Scan for the cell matching the given text and deliver its [x, y] coordinate at center. 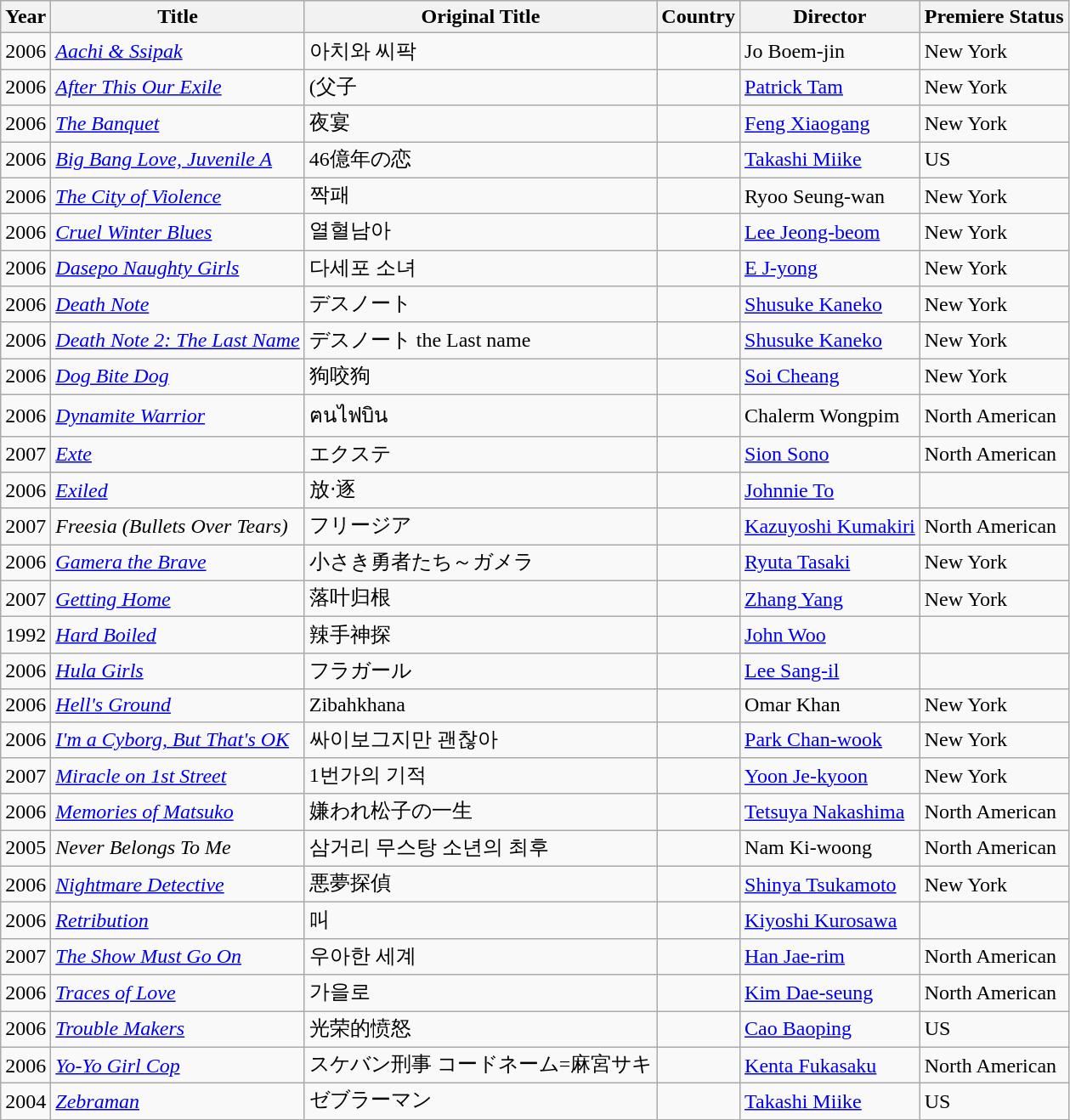
悪夢探偵 [481, 884]
Miracle on 1st Street [178, 777]
Cao Baoping [830, 1030]
Dog Bite Dog [178, 377]
Jo Boem-jin [830, 51]
Yoon Je-kyoon [830, 777]
光荣的愤怒 [481, 1030]
Dynamite Warrior [178, 415]
フリージア [481, 527]
Never Belongs To Me [178, 848]
2005 [25, 848]
放‧逐 [481, 491]
Traces of Love [178, 993]
가을로 [481, 993]
スケバン刑事 コードネーム=麻宮サキ [481, 1066]
우아한 세계 [481, 957]
Ryoo Seung-wan [830, 195]
Nightmare Detective [178, 884]
Kenta Fukasaku [830, 1066]
Zhang Yang [830, 598]
2004 [25, 1101]
Original Title [481, 17]
46億年の恋 [481, 160]
Dasepo Naughty Girls [178, 269]
Big Bang Love, Juvenile A [178, 160]
I'm a Cyborg, But That's OK [178, 739]
Freesia (Bullets Over Tears) [178, 527]
Kazuyoshi Kumakiri [830, 527]
Death Note [178, 304]
Getting Home [178, 598]
(父子 [481, 87]
Zebraman [178, 1101]
夜宴 [481, 124]
열혈남아 [481, 233]
Zibahkhana [481, 705]
フラガール [481, 671]
狗咬狗 [481, 377]
Sion Sono [830, 454]
1992 [25, 636]
Shinya Tsukamoto [830, 884]
Omar Khan [830, 705]
다세포 소녀 [481, 269]
ゼブラーマン [481, 1101]
Year [25, 17]
Hell's Ground [178, 705]
짝패 [481, 195]
叫 [481, 921]
Yo-Yo Girl Cop [178, 1066]
エクステ [481, 454]
落叶归根 [481, 598]
Tetsuya Nakashima [830, 812]
Patrick Tam [830, 87]
Aachi & Ssipak [178, 51]
The City of Violence [178, 195]
삼거리 무스탕 소년의 최후 [481, 848]
1번가의 기적 [481, 777]
Soi Cheang [830, 377]
Title [178, 17]
Nam Ki-woong [830, 848]
Lee Jeong-beom [830, 233]
After This Our Exile [178, 87]
Hula Girls [178, 671]
Country [699, 17]
Memories of Matsuko [178, 812]
Director [830, 17]
Ryuta Tasaki [830, 563]
Johnnie To [830, 491]
Chalerm Wongpim [830, 415]
Feng Xiaogang [830, 124]
Hard Boiled [178, 636]
Kim Dae-seung [830, 993]
Lee Sang-il [830, 671]
아치와 씨팍 [481, 51]
싸이보그지만 괜찮아 [481, 739]
E J-yong [830, 269]
Exte [178, 454]
小さき勇者たち～ガメラ [481, 563]
Gamera the Brave [178, 563]
Exiled [178, 491]
Premiere Status [994, 17]
The Banquet [178, 124]
ฅนไฟบิน [481, 415]
Han Jae-rim [830, 957]
デスノート the Last name [481, 340]
The Show Must Go On [178, 957]
Cruel Winter Blues [178, 233]
デスノート [481, 304]
嫌われ松子の一生 [481, 812]
辣手神探 [481, 636]
Kiyoshi Kurosawa [830, 921]
Trouble Makers [178, 1030]
John Woo [830, 636]
Retribution [178, 921]
Death Note 2: The Last Name [178, 340]
Park Chan-wook [830, 739]
